Determine the (X, Y) coordinate at the center of the cell enclosing the given text.  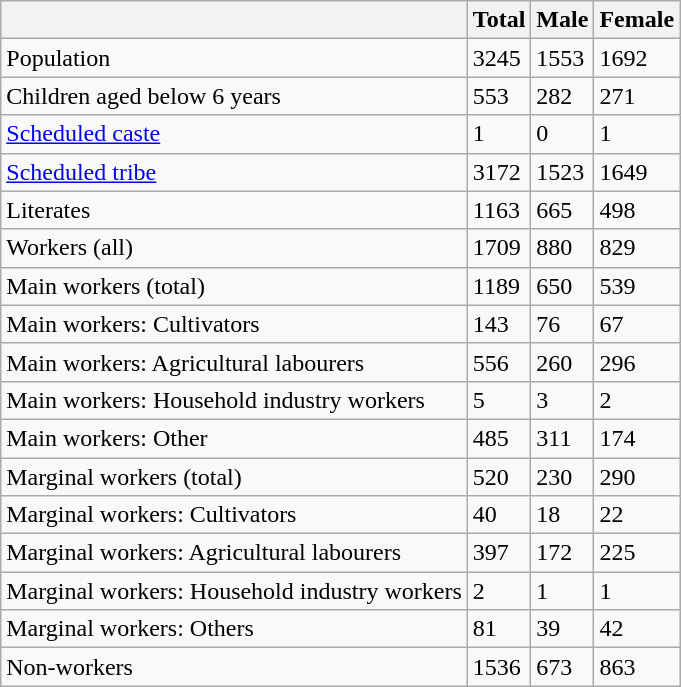
Main workers: Household industry workers (234, 400)
Literates (234, 210)
0 (562, 134)
311 (562, 438)
Male (562, 20)
81 (499, 629)
Female (637, 20)
3172 (499, 172)
18 (562, 515)
829 (637, 248)
42 (637, 629)
1553 (562, 58)
Scheduled caste (234, 134)
40 (499, 515)
3245 (499, 58)
290 (637, 477)
67 (637, 324)
Scheduled tribe (234, 172)
Main workers: Agricultural labourers (234, 362)
5 (499, 400)
143 (499, 324)
296 (637, 362)
174 (637, 438)
22 (637, 515)
230 (562, 477)
Marginal workers: Cultivators (234, 515)
553 (499, 96)
Main workers: Other (234, 438)
1163 (499, 210)
1523 (562, 172)
1692 (637, 58)
39 (562, 629)
76 (562, 324)
Marginal workers: Others (234, 629)
673 (562, 667)
539 (637, 286)
1189 (499, 286)
Main workers (total) (234, 286)
260 (562, 362)
498 (637, 210)
650 (562, 286)
1536 (499, 667)
Marginal workers: Agricultural labourers (234, 553)
665 (562, 210)
Marginal workers (total) (234, 477)
172 (562, 553)
282 (562, 96)
485 (499, 438)
520 (499, 477)
397 (499, 553)
Children aged below 6 years (234, 96)
Workers (all) (234, 248)
Population (234, 58)
3 (562, 400)
225 (637, 553)
Main workers: Cultivators (234, 324)
Total (499, 20)
556 (499, 362)
271 (637, 96)
1709 (499, 248)
863 (637, 667)
880 (562, 248)
Marginal workers: Household industry workers (234, 591)
Non-workers (234, 667)
1649 (637, 172)
